From the cell containing the given text, extract its center point as (x, y) coordinate. 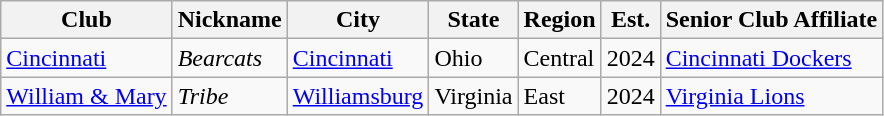
Cincinnati Dockers (772, 58)
East (560, 96)
State (474, 20)
Region (560, 20)
Senior Club Affiliate (772, 20)
Tribe (230, 96)
Virginia (474, 96)
Est. (630, 20)
Ohio (474, 58)
William & Mary (86, 96)
Williamsburg (358, 96)
Nickname (230, 20)
Central (560, 58)
Virginia Lions (772, 96)
Club (86, 20)
Bearcats (230, 58)
City (358, 20)
